Extract the [x, y] coordinate from the center of the cell holding the provided text.  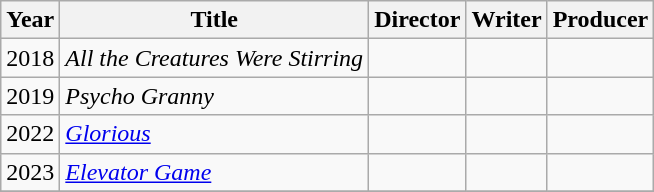
All the Creatures Were Stirring [214, 58]
Title [214, 20]
Producer [600, 20]
Psycho Granny [214, 96]
Writer [506, 20]
2023 [30, 172]
Director [418, 20]
Year [30, 20]
Glorious [214, 134]
2019 [30, 96]
2022 [30, 134]
2018 [30, 58]
Elevator Game [214, 172]
